Return [x, y] of the center of cell containing provided text 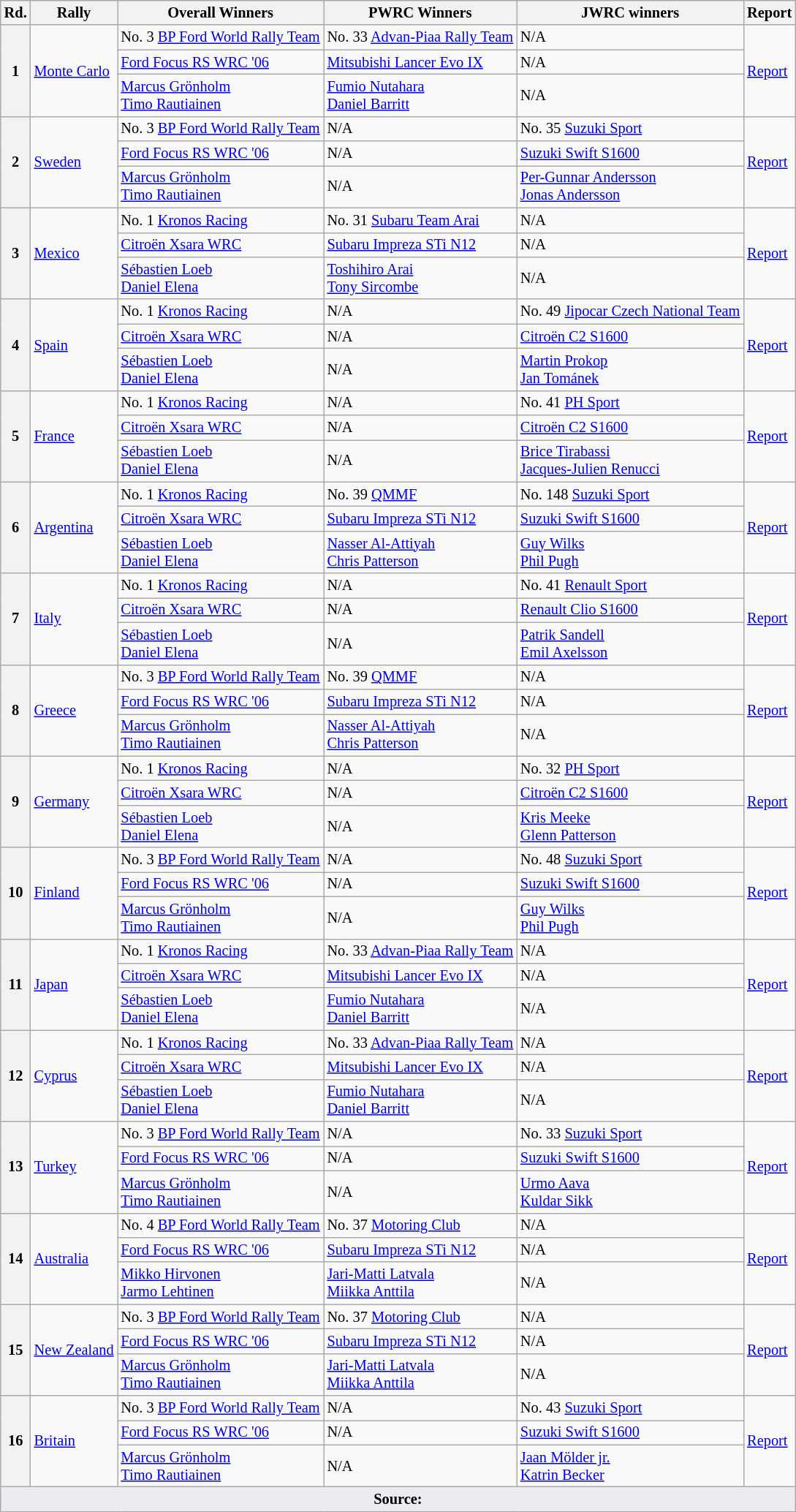
Finland [75, 893]
No. 148 Suzuki Sport [630, 494]
Italy [75, 619]
Spain [75, 345]
Cyprus [75, 1076]
Jaan Mölder jr. Katrin Becker [630, 1466]
Greece [75, 711]
Turkey [75, 1167]
Source: [398, 1500]
Brice Tirabassi Jacques-Julien Renucci [630, 461]
Urmo Aava Kuldar Sikk [630, 1192]
Sweden [75, 162]
Mikko Hirvonen Jarmo Lehtinen [220, 1283]
No. 32 PH Sport [630, 768]
New Zealand [75, 1350]
4 [16, 345]
5 [16, 436]
Renault Clio S1600 [630, 610]
14 [16, 1259]
No. 33 Suzuki Sport [630, 1134]
No. 41 Renault Sport [630, 586]
JWRC winners [630, 12]
No. 35 Suzuki Sport [630, 129]
Per-Gunnar Andersson Jonas Andersson [630, 186]
11 [16, 984]
1 [16, 70]
Rd. [16, 12]
8 [16, 711]
Argentina [75, 528]
Mexico [75, 253]
Britain [75, 1442]
Rally [75, 12]
6 [16, 528]
7 [16, 619]
No. 31 Subaru Team Arai [420, 220]
9 [16, 801]
Kris Meeke Glenn Patterson [630, 826]
13 [16, 1167]
No. 48 Suzuki Sport [630, 860]
16 [16, 1442]
Patrik Sandell Emil Axelsson [630, 643]
PWRC Winners [420, 12]
No. 49 Jipocar Czech National Team [630, 311]
No. 41 PH Sport [630, 403]
12 [16, 1076]
Australia [75, 1259]
Germany [75, 801]
Japan [75, 984]
Monte Carlo [75, 70]
No. 43 Suzuki Sport [630, 1408]
Toshihiro Arai Tony Sircombe [420, 278]
Martin Prokop Jan Tománek [630, 369]
No. 4 BP Ford World Rally Team [220, 1225]
15 [16, 1350]
10 [16, 893]
3 [16, 253]
Overall Winners [220, 12]
France [75, 436]
2 [16, 162]
